Output the [X, Y] coordinate of the center of the cell containing the given text.  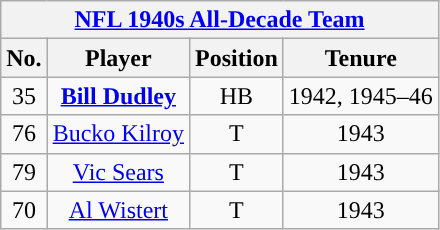
Player [118, 58]
79 [24, 172]
No. [24, 58]
Al Wistert [118, 210]
70 [24, 210]
Vic Sears [118, 172]
Bill Dudley [118, 96]
HB [237, 96]
1942, 1945–46 [360, 96]
Tenure [360, 58]
35 [24, 96]
NFL 1940s All-Decade Team [220, 20]
Bucko Kilroy [118, 134]
Position [237, 58]
76 [24, 134]
